Return (x, y) of the center of cell containing provided text 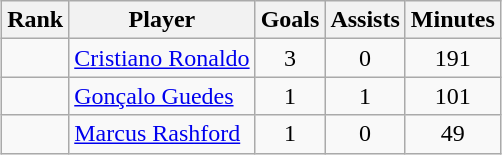
191 (452, 58)
Player (162, 20)
101 (452, 96)
Goals (290, 20)
49 (452, 134)
Gonçalo Guedes (162, 96)
Assists (365, 20)
3 (290, 58)
Cristiano Ronaldo (162, 58)
Rank (36, 20)
Minutes (452, 20)
Marcus Rashford (162, 134)
